From the cell containing the given text, extract its center point as [x, y] coordinate. 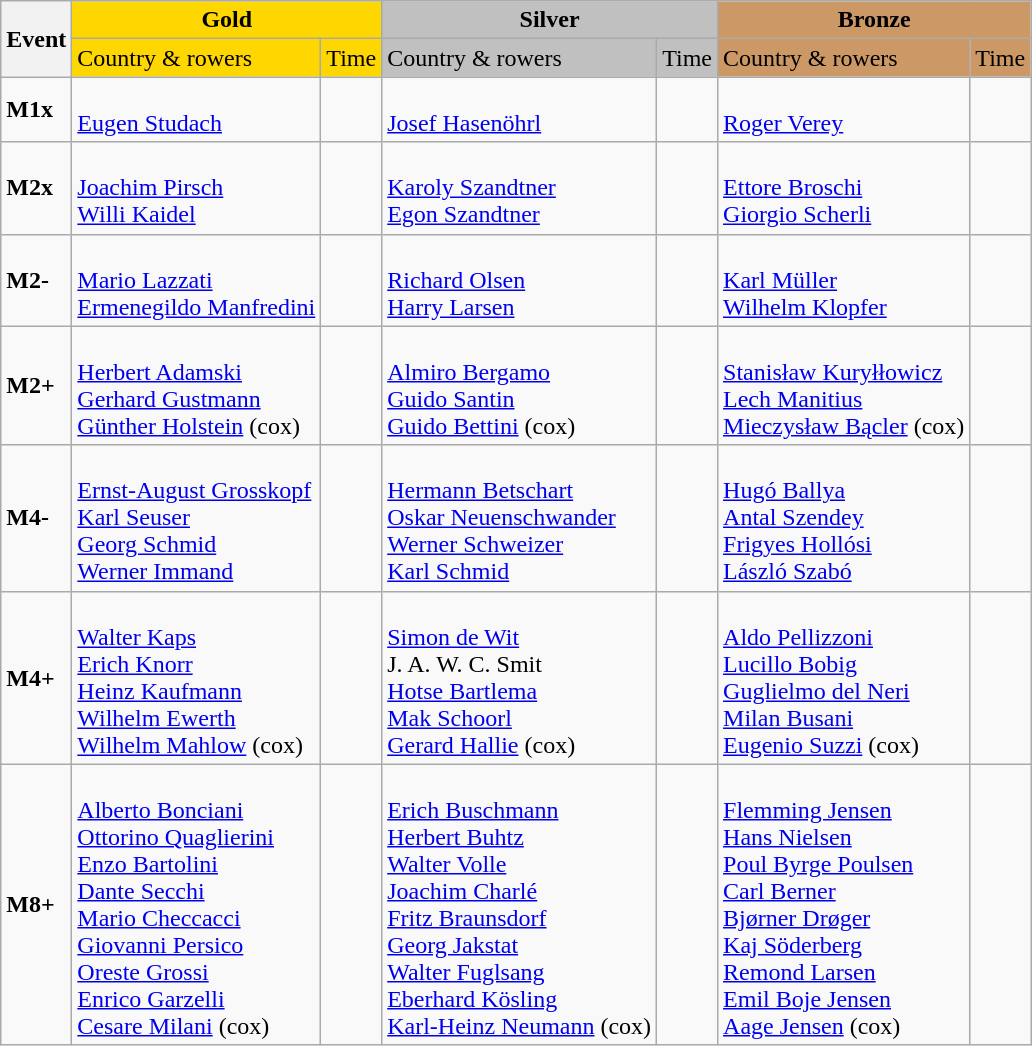
Simon de Wit J. A. W. C. Smit Hotse Bartlema Mak Schoorl Gerard Hallie (cox) [520, 678]
Silver [550, 20]
Bronze [874, 20]
Ernst-August Grosskopf Karl Seuser Georg Schmid Werner Immand [196, 518]
Herbert Adamski Gerhard Gustmann Günther Holstein (cox) [196, 386]
Richard Olsen Harry Larsen [520, 280]
Erich Buschmann Herbert Buhtz Walter Volle Joachim Charlé Fritz Braunsdorf Georg Jakstat Walter Fuglsang Eberhard Kösling Karl-Heinz Neumann (cox) [520, 904]
Roger Verey [844, 110]
Walter Kaps Erich Knorr Heinz Kaufmann Wilhelm Ewerth Wilhelm Mahlow (cox) [196, 678]
Josef Hasenöhrl [520, 110]
M4- [36, 518]
Eugen Studach [196, 110]
M2x [36, 188]
M1x [36, 110]
Flemming Jensen Hans Nielsen Poul Byrge Poulsen Carl Berner Bjørner Drøger Kaj Söderberg Remond Larsen Emil Boje Jensen Aage Jensen (cox) [844, 904]
Almiro Bergamo Guido Santin Guido Bettini (cox) [520, 386]
Joachim Pirsch Willi Kaidel [196, 188]
Gold [227, 20]
M2+ [36, 386]
Ettore Broschi Giorgio Scherli [844, 188]
Aldo Pellizzoni Lucillo Bobig Guglielmo del Neri Milan Busani Eugenio Suzzi (cox) [844, 678]
Karoly Szandtner Egon Szandtner [520, 188]
M8+ [36, 904]
M4+ [36, 678]
Alberto Bonciani Ottorino Quaglierini Enzo Bartolini Dante Secchi Mario Checcacci Giovanni Persico Oreste Grossi Enrico Garzelli Cesare Milani (cox) [196, 904]
Stanisław Kuryłłowicz Lech Manitius Mieczysław Bącler (cox) [844, 386]
Karl Müller Wilhelm Klopfer [844, 280]
Hugó Ballya Antal Szendey Frigyes Hollósi László Szabó [844, 518]
Hermann Betschart Oskar Neuenschwander Werner Schweizer Karl Schmid [520, 518]
Event [36, 39]
M2- [36, 280]
Mario Lazzati Ermenegildo Manfredini [196, 280]
